Pinpoint the cell where the given text exists, returning its [X, Y] midpoint coordinate. 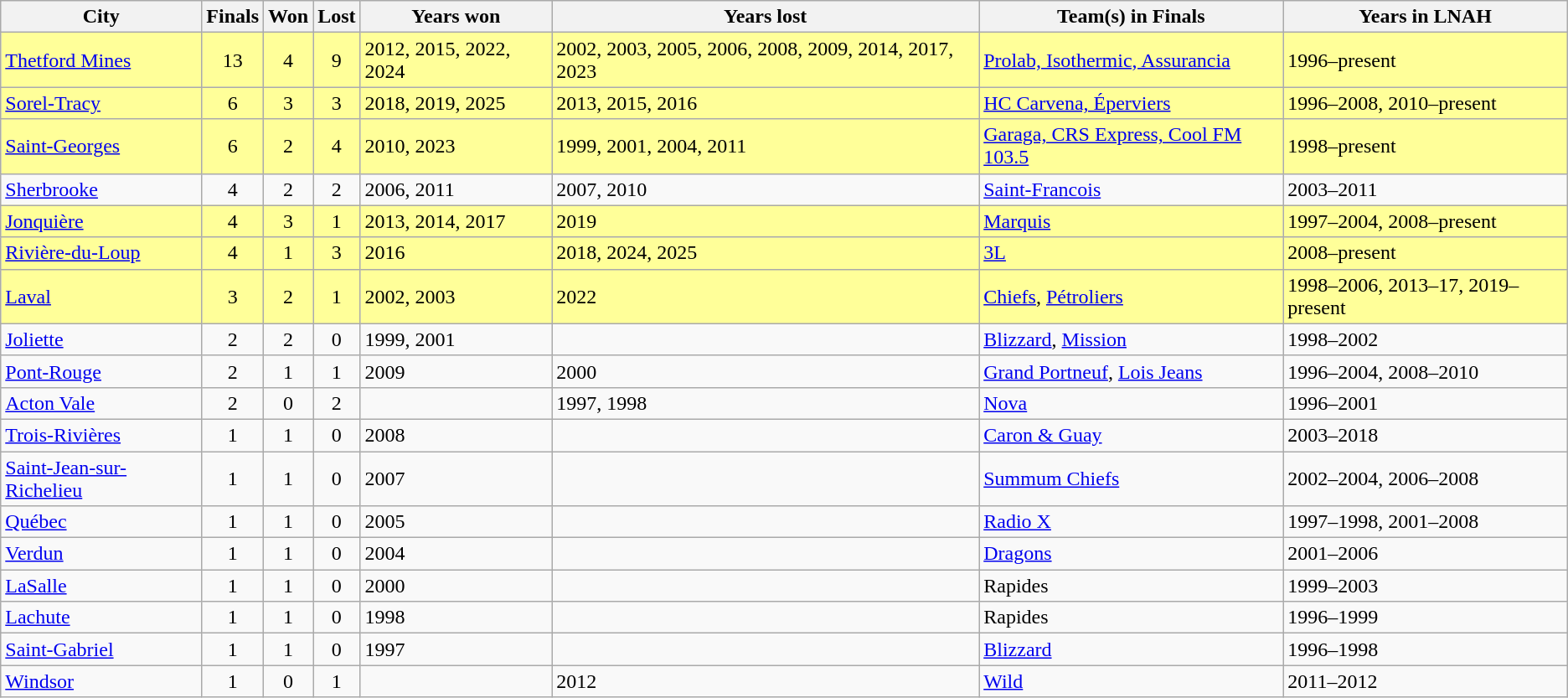
2001–2006 [1426, 554]
2004 [456, 554]
Blizzard, Mission [1131, 339]
2012, 2015, 2022, 2024 [456, 60]
Years in LNAH [1426, 17]
City [101, 17]
2018, 2024, 2025 [766, 253]
Sorel-Tracy [101, 103]
HC Carvena, Éperviers [1131, 103]
Saint-Georges [101, 146]
Grand Portneuf, Lois Jeans [1131, 371]
1997, 1998 [766, 403]
2009 [456, 371]
2002, 2003 [456, 297]
1998–2002 [1426, 339]
1998–present [1426, 146]
2007 [456, 478]
2012 [766, 681]
2008 [456, 435]
Marquis [1131, 221]
Laval [101, 297]
Nova [1131, 403]
1996–2008, 2010–present [1426, 103]
Québec [101, 522]
Team(s) in Finals [1131, 17]
2007, 2010 [766, 189]
2013, 2014, 2017 [456, 221]
13 [233, 60]
Dragons [1131, 554]
2022 [766, 297]
3L [1131, 253]
Verdun [101, 554]
Trois-Rivières [101, 435]
2011–2012 [1426, 681]
Prolab, Isothermic, Assurancia [1131, 60]
Acton Vale [101, 403]
1996–1999 [1426, 618]
Years lost [766, 17]
2002–2004, 2006–2008 [1426, 478]
1998–2006, 2013–17, 2019–present [1426, 297]
2002, 2003, 2005, 2006, 2008, 2009, 2014, 2017, 2023 [766, 60]
2019 [766, 221]
Radio X [1131, 522]
2003–2018 [1426, 435]
2003–2011 [1426, 189]
1997 [456, 649]
2013, 2015, 2016 [766, 103]
1996–2004, 2008–2010 [1426, 371]
Lachute [101, 618]
2010, 2023 [456, 146]
9 [337, 60]
1997–2004, 2008–present [1426, 221]
2016 [456, 253]
Sherbrooke [101, 189]
Chiefs, Pétroliers [1131, 297]
Joliette [101, 339]
Rivière-du-Loup [101, 253]
Won [288, 17]
Saint-Jean-sur-Richelieu [101, 478]
1999, 2001, 2004, 2011 [766, 146]
Jonquière [101, 221]
1999, 2001 [456, 339]
1998 [456, 618]
Lost [337, 17]
LaSalle [101, 586]
1996–2001 [1426, 403]
Pont-Rouge [101, 371]
Years won [456, 17]
Finals [233, 17]
Thetford Mines [101, 60]
1996–1998 [1426, 649]
2006, 2011 [456, 189]
Saint-Francois [1131, 189]
1999–2003 [1426, 586]
Windsor [101, 681]
Summum Chiefs [1131, 478]
Garaga, CRS Express, Cool FM 103.5 [1131, 146]
2018, 2019, 2025 [456, 103]
Wild [1131, 681]
Caron & Guay [1131, 435]
1996–present [1426, 60]
2005 [456, 522]
2008–present [1426, 253]
Saint-Gabriel [101, 649]
Blizzard [1131, 649]
1997–1998, 2001–2008 [1426, 522]
